Provide the (x, y) coordinate of the cell's center where the given text is located.  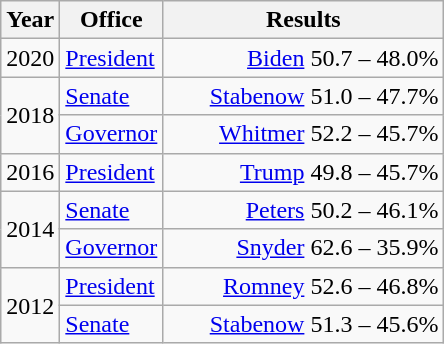
2016 (30, 172)
Year (30, 20)
Office (112, 20)
Biden 50.7 – 48.0% (304, 58)
Romney 52.6 – 46.8% (304, 286)
Results (304, 20)
2020 (30, 58)
Peters 50.2 – 46.1% (304, 210)
Stabenow 51.0 – 47.7% (304, 96)
Whitmer 52.2 – 45.7% (304, 134)
2018 (30, 115)
Trump 49.8 – 45.7% (304, 172)
Snyder 62.6 – 35.9% (304, 248)
2012 (30, 305)
Stabenow 51.3 – 45.6% (304, 324)
2014 (30, 229)
